Detect which cell encompasses the target text, then output its [x, y] center coordinate. 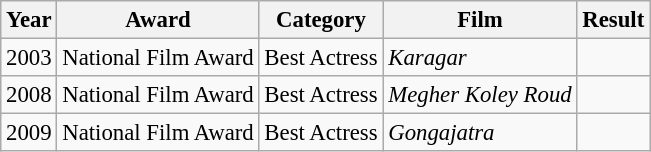
Category [321, 20]
2009 [29, 133]
Year [29, 20]
Gongajatra [480, 133]
Result [614, 20]
Karagar [480, 58]
Megher Koley Roud [480, 95]
Film [480, 20]
2008 [29, 95]
Award [158, 20]
2003 [29, 58]
